For the text-containing cell, return its midpoint in [X, Y] coordinate format. 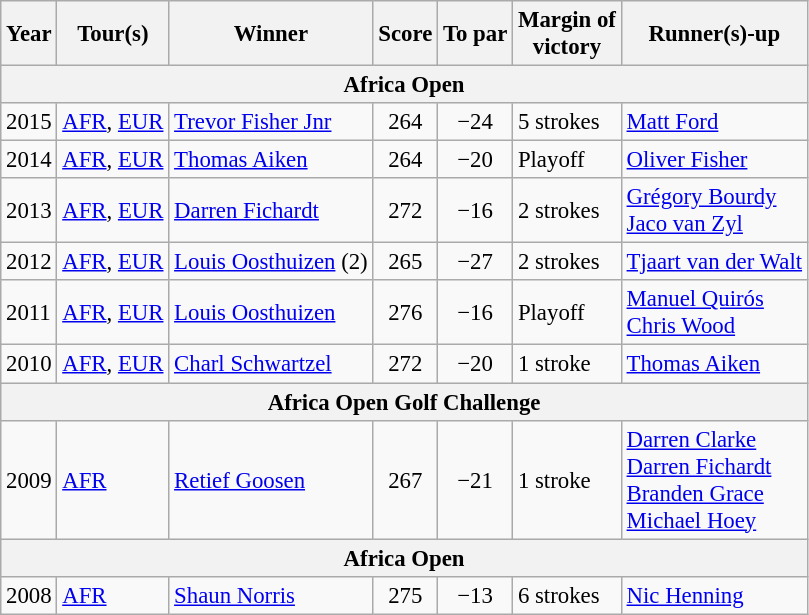
2008 [29, 595]
Score [406, 34]
Charl Schwartzel [271, 364]
Winner [271, 34]
Nic Henning [714, 595]
Tjaart van der Walt [714, 262]
265 [406, 262]
Louis Oosthuizen (2) [271, 262]
275 [406, 595]
2011 [29, 312]
Shaun Norris [271, 595]
2009 [29, 480]
To par [476, 34]
Darren Fichardt [271, 210]
Louis Oosthuizen [271, 312]
Africa Open Golf Challenge [404, 402]
2010 [29, 364]
Matt Ford [714, 122]
2012 [29, 262]
2015 [29, 122]
2014 [29, 160]
−27 [476, 262]
Year [29, 34]
5 strokes [568, 122]
2013 [29, 210]
Darren Clarke Darren Fichardt Branden Grace Michael Hoey [714, 480]
267 [406, 480]
Grégory Bourdy Jaco van Zyl [714, 210]
6 strokes [568, 595]
Retief Goosen [271, 480]
Tour(s) [113, 34]
Runner(s)-up [714, 34]
−21 [476, 480]
−13 [476, 595]
Manuel Quirós Chris Wood [714, 312]
−24 [476, 122]
Margin ofvictory [568, 34]
Oliver Fisher [714, 160]
276 [406, 312]
Trevor Fisher Jnr [271, 122]
